Return (X, Y) of the center of cell containing provided text 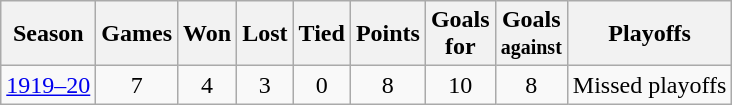
Lost (265, 34)
Games (137, 34)
Season (48, 34)
Goalsagainst (531, 34)
Tied (322, 34)
Missed playoffs (650, 85)
4 (208, 85)
Points (388, 34)
10 (460, 85)
Won (208, 34)
7 (137, 85)
0 (322, 85)
1919–20 (48, 85)
Goalsfor (460, 34)
3 (265, 85)
Playoffs (650, 34)
